Locate the cell with the specified text and output its (X, Y) center coordinate. 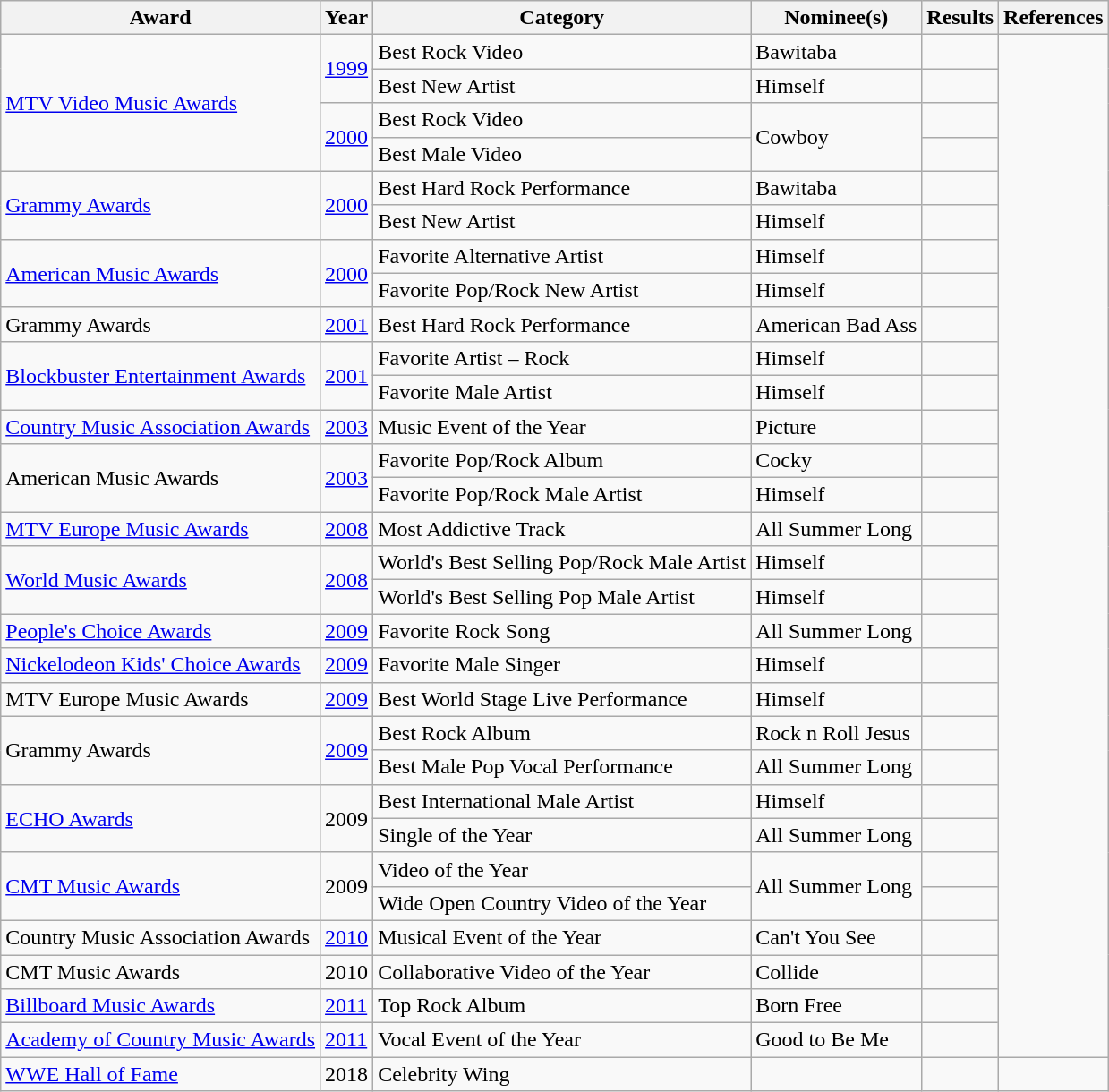
Picture (836, 427)
ECHO Awards (161, 818)
Award (161, 18)
Favorite Pop/Rock Male Artist (562, 495)
2018 (347, 1074)
Category (562, 18)
Rock n Roll Jesus (836, 733)
Favorite Male Artist (562, 392)
References (1054, 18)
Cocky (836, 461)
American Bad Ass (836, 324)
Most Addictive Track (562, 529)
Best Male Pop Vocal Performance (562, 767)
World's Best Selling Pop Male Artist (562, 597)
Best International Male Artist (562, 801)
Nominee(s) (836, 18)
Musical Event of the Year (562, 937)
Video of the Year (562, 869)
Blockbuster Entertainment Awards (161, 375)
Wide Open Country Video of the Year (562, 903)
Collaborative Video of the Year (562, 971)
Single of the Year (562, 835)
Best Rock Album (562, 733)
Favorite Pop/Rock Album (562, 461)
Best Male Video (562, 154)
1999 (347, 69)
Nickelodeon Kids' Choice Awards (161, 665)
Born Free (836, 1006)
Favorite Alternative Artist (562, 256)
Billboard Music Awards (161, 1006)
Cowboy (836, 137)
Vocal Event of the Year (562, 1040)
Good to Be Me (836, 1040)
Favorite Rock Song (562, 631)
Collide (836, 971)
World Music Awards (161, 580)
World's Best Selling Pop/Rock Male Artist (562, 563)
Best World Stage Live Performance (562, 699)
MTV Video Music Awards (161, 103)
Favorite Male Singer (562, 665)
Results (960, 18)
Year (347, 18)
Favorite Pop/Rock New Artist (562, 290)
Top Rock Album (562, 1006)
Celebrity Wing (562, 1074)
People's Choice Awards (161, 631)
Music Event of the Year (562, 427)
Favorite Artist – Rock (562, 358)
WWE Hall of Fame (161, 1074)
Academy of Country Music Awards (161, 1040)
Can't You See (836, 937)
